Determine the [x, y] coordinate at the center of the cell enclosing the given text.  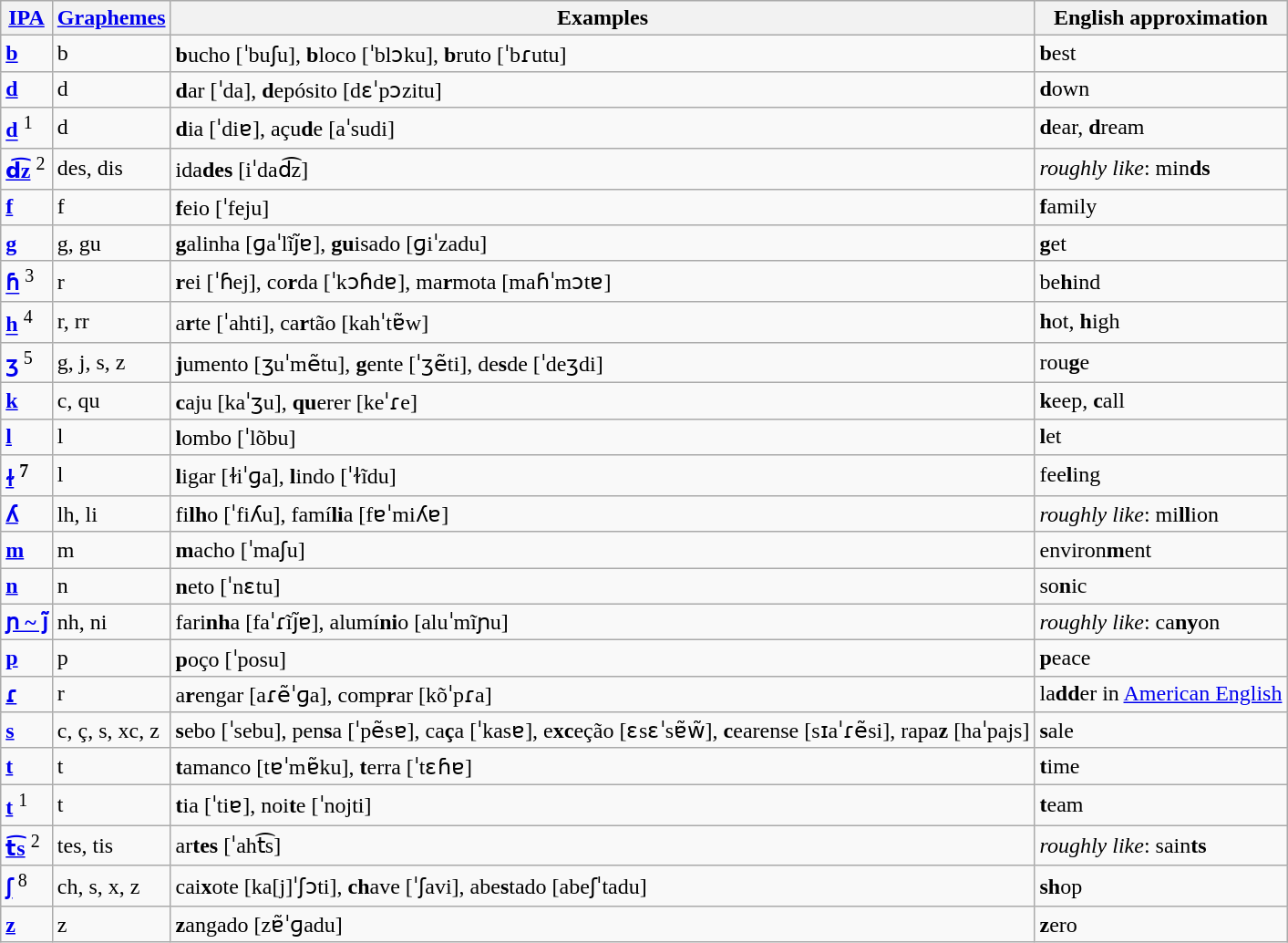
des, dis [111, 168]
zangado [zɐ̃ˈɡadu] [603, 925]
g, gu [111, 244]
feio [ˈfeju] [603, 207]
sebo [ˈsebu], pensa [ˈpẽsɐ], caça [ˈkasɐ], exceção [ɛsɛˈsɐ̃w̃], cearense [sɪaˈɾẽsi], rapaz [haˈpajs] [603, 731]
idades [iˈdad͡z] [603, 168]
h 4 [27, 323]
Examples [603, 18]
filho [ˈfiʎu], família [fɐˈmiʎɐ] [603, 514]
neto [ˈnɛtu] [603, 586]
caju [kaˈʒu], querer [keˈɾe] [603, 401]
lh, li [111, 514]
best [1161, 54]
dar [ˈda], depósito [dɛˈpɔzitu] [603, 89]
c, ç, s, xc, z [111, 731]
let [1161, 437]
ʒ 5 [27, 363]
ʎ [27, 514]
dia [ˈdiɐ], açude [aˈsudi] [603, 128]
English approximation [1161, 18]
ladder in American English [1161, 694]
roughly like: minds [1161, 168]
dear, dream [1161, 128]
team [1161, 804]
jumento [ʒuˈmẽtu], gente [ˈʒẽti], desde [ˈdeʒdi] [603, 363]
c, qu [111, 401]
down [1161, 89]
nh, ni [111, 622]
IPA [27, 18]
ɾ [27, 694]
keep, call [1161, 401]
ch, s, x, z [111, 886]
galinha [ɡaˈlĩȷ̃ɐ], guisado [ɡiˈzadu] [603, 244]
artes [ˈaht͡s] [603, 846]
sale [1161, 731]
hot, high [1161, 323]
behind [1161, 281]
roughly like: million [1161, 514]
sonic [1161, 586]
arte [ˈahti], cartão [kahˈtɐ̃w] [603, 323]
g [27, 244]
arengar [aɾẽˈɡa], comprar [kõˈpɾa] [603, 694]
family [1161, 207]
environment [1161, 550]
feeling [1161, 476]
get [1161, 244]
tia [ˈtiɐ], noite [ˈnojti] [603, 804]
ʃ 8 [27, 886]
rouge [1161, 363]
g, j, s, z [111, 363]
bucho [ˈbuʃu], bloco [ˈblɔku], bruto [ˈbɾutu] [603, 54]
rei [ˈɦej], corda [ˈkɔɦdɐ], marmota [maɦˈmɔtɐ] [603, 281]
ɫ 7 [27, 476]
d͡z 2 [27, 168]
peace [1161, 658]
zero [1161, 925]
ɲ ~ ȷ̃ [27, 622]
ligar [ɫiˈɡa], lindo [ˈɫĩdu] [603, 476]
caixote [ka[j]ˈʃɔti], chave [ˈʃavi], abestado [abeʃˈtadu] [603, 886]
roughly like: saints [1161, 846]
t 1 [27, 804]
r, rr [111, 323]
farinha [faˈɾĩȷ̃ɐ], alumínio [aluˈmĩɲu] [603, 622]
d 1 [27, 128]
time [1161, 766]
roughly like: canyon [1161, 622]
tes, tis [111, 846]
macho [ˈmaʃu] [603, 550]
poço [ˈposu] [603, 658]
k [27, 401]
ɦ 3 [27, 281]
t͡s 2 [27, 846]
tamanco [tɐˈmɐ̃ku], terra [ˈtɛɦɐ] [603, 766]
Graphemes [111, 18]
shop [1161, 886]
lombo [ˈlõbu] [603, 437]
s [27, 731]
